Provide the (x, y) coordinate of the cell's center where the given text is located.  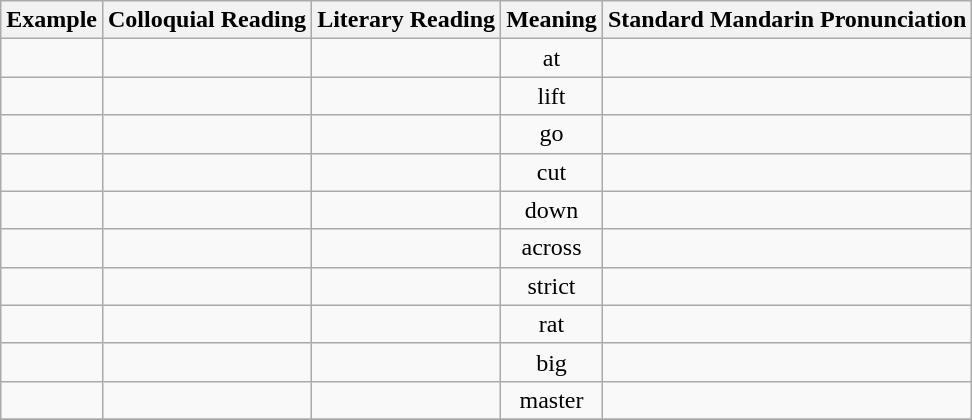
cut (552, 172)
Colloquial Reading (206, 20)
Standard Mandarin Pronunciation (786, 20)
Literary Reading (406, 20)
across (552, 248)
master (552, 400)
go (552, 134)
lift (552, 96)
down (552, 210)
strict (552, 286)
rat (552, 324)
big (552, 362)
Meaning (552, 20)
Example (52, 20)
at (552, 58)
